Locate the cell with the specified text and output its [X, Y] center coordinate. 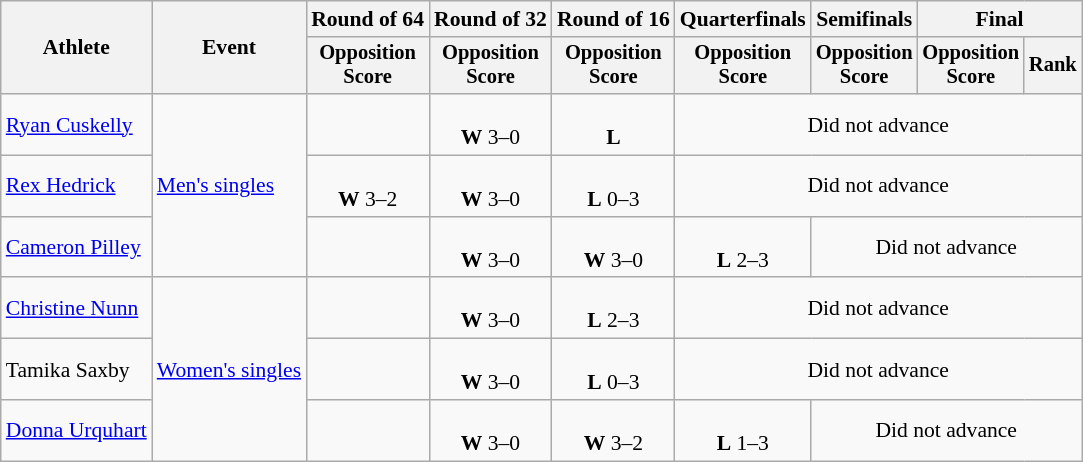
Cameron Pilley [76, 248]
Rank [1053, 66]
Women's singles [229, 370]
Final [999, 19]
Athlete [76, 48]
Ryan Cuskelly [76, 124]
Round of 64 [368, 19]
Donna Urquhart [76, 430]
Men's singles [229, 186]
Semifinals [864, 19]
Quarterfinals [743, 19]
Event [229, 48]
Round of 16 [614, 19]
Rex Hedrick [76, 186]
L [614, 124]
Tamika Saxby [76, 370]
L 1–3 [743, 430]
Round of 32 [490, 19]
Christine Nunn [76, 308]
